For the text-containing cell, return its midpoint in [x, y] coordinate format. 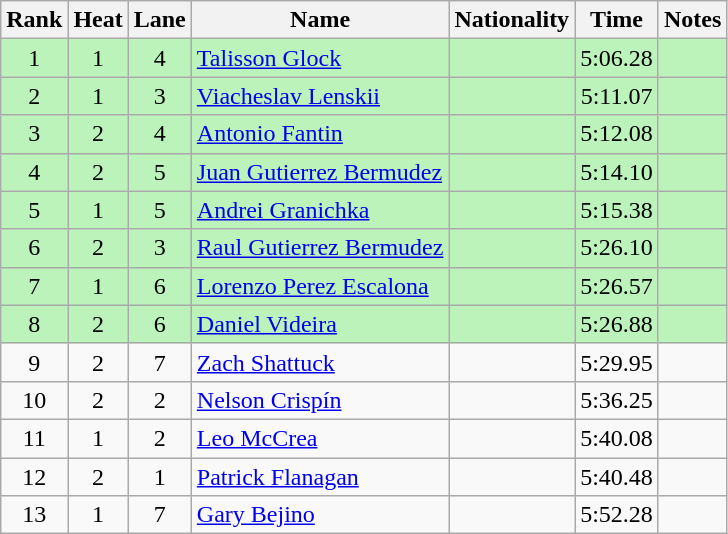
Nationality [512, 20]
Patrick Flanagan [320, 477]
5:36.25 [617, 400]
Heat [98, 20]
11 [34, 438]
Name [320, 20]
8 [34, 324]
Andrei Granichka [320, 210]
9 [34, 362]
13 [34, 515]
Zach Shattuck [320, 362]
Leo McCrea [320, 438]
5:14.10 [617, 172]
Nelson Crispín [320, 400]
Viacheslav Lenskii [320, 96]
Lane [160, 20]
10 [34, 400]
5:40.08 [617, 438]
5:40.48 [617, 477]
Lorenzo Perez Escalona [320, 286]
Talisson Glock [320, 58]
Antonio Fantin [320, 134]
Daniel Videira [320, 324]
Gary Bejino [320, 515]
12 [34, 477]
5:15.38 [617, 210]
5:12.08 [617, 134]
5:52.28 [617, 515]
Rank [34, 20]
5:06.28 [617, 58]
Time [617, 20]
5:26.88 [617, 324]
5:26.10 [617, 248]
Juan Gutierrez Bermudez [320, 172]
5:11.07 [617, 96]
Raul Gutierrez Bermudez [320, 248]
5:29.95 [617, 362]
Notes [692, 20]
5:26.57 [617, 286]
